Provide the [x, y] coordinate of the cell's center where the given text is located.  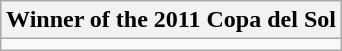
Winner of the 2011 Copa del Sol [172, 20]
